Scan for the cell matching the given text and deliver its [X, Y] coordinate at center. 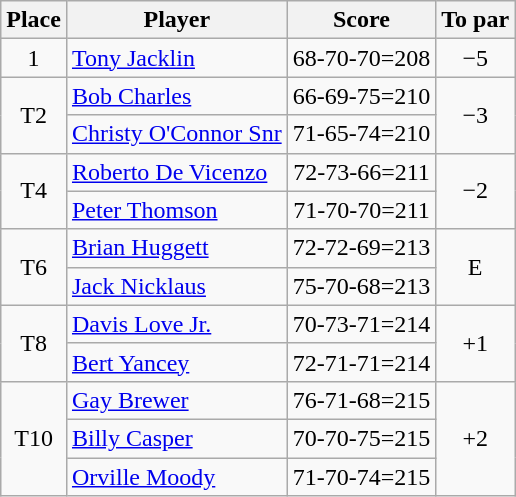
Score [362, 20]
76-71-68=215 [362, 400]
Orville Moody [176, 477]
Place [34, 20]
Billy Casper [176, 438]
Tony Jacklin [176, 58]
66-69-75=210 [362, 96]
T10 [34, 438]
70-70-75=215 [362, 438]
72-73-66=211 [362, 172]
71-70-70=211 [362, 210]
71-70-74=215 [362, 477]
Davis Love Jr. [176, 324]
Roberto De Vicenzo [176, 172]
+2 [476, 438]
70-73-71=214 [362, 324]
68-70-70=208 [362, 58]
T8 [34, 343]
Peter Thomson [176, 210]
72-72-69=213 [362, 248]
T2 [34, 115]
Christy O'Connor Snr [176, 134]
1 [34, 58]
−2 [476, 191]
T4 [34, 191]
+1 [476, 343]
Brian Huggett [176, 248]
Bob Charles [176, 96]
T6 [34, 267]
Bert Yancey [176, 362]
Player [176, 20]
72-71-71=214 [362, 362]
75-70-68=213 [362, 286]
71-65-74=210 [362, 134]
Gay Brewer [176, 400]
Jack Nicklaus [176, 286]
E [476, 267]
−3 [476, 115]
To par [476, 20]
−5 [476, 58]
